Locate the cell with the specified text and output its (X, Y) center coordinate. 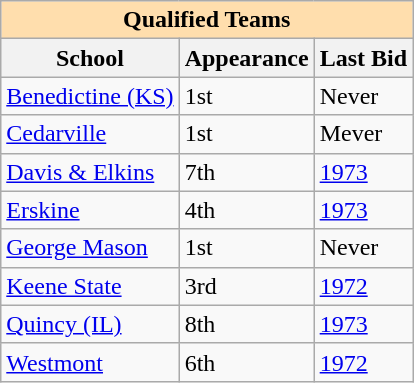
Last Bid (363, 58)
4th (246, 210)
8th (246, 324)
Quincy (IL) (90, 324)
Erskine (90, 210)
School (90, 58)
3rd (246, 286)
Benedictine (KS) (90, 96)
7th (246, 172)
Qualified Teams (207, 20)
Appearance (246, 58)
Cedarville (90, 134)
Davis & Elkins (90, 172)
George Mason (90, 248)
Keene State (90, 286)
6th (246, 362)
Mever (363, 134)
Westmont (90, 362)
